Search for the cell housing the specified text and yield its [X, Y] center coordinate. 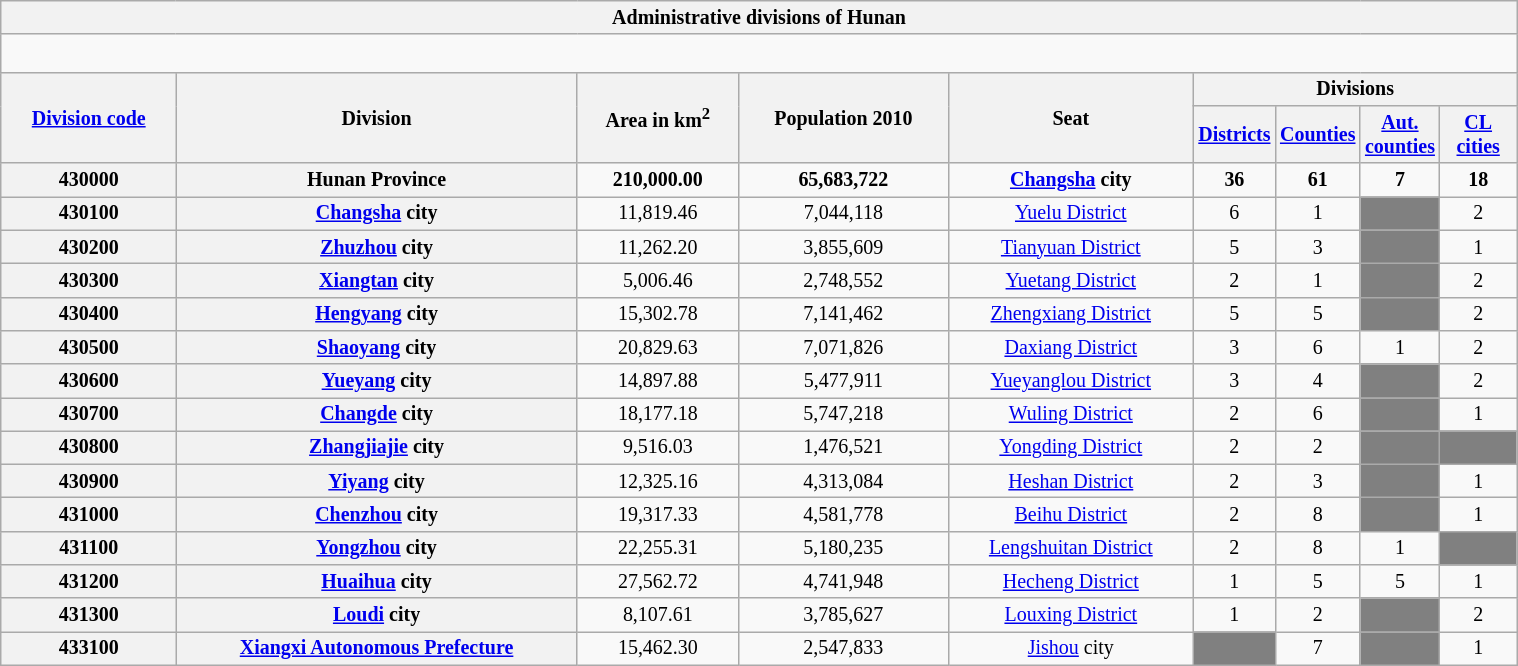
Xiangxi Autonomous Prefecture [376, 648]
Divisions [1356, 90]
4,741,948 [844, 582]
8,107.61 [658, 616]
Hengyang city [376, 314]
430700 [88, 414]
5,477,911 [844, 380]
210,000.00 [658, 180]
Seat [1071, 118]
Area in km2 [658, 118]
430600 [88, 380]
Yongding District [1071, 448]
Lengshuitan District [1071, 548]
430000 [88, 180]
18 [1478, 180]
18,177.18 [658, 414]
Aut. counties [1400, 134]
Tianyuan District [1071, 246]
15,302.78 [658, 314]
Xiangtan city [376, 280]
7,141,462 [844, 314]
Administrative divisions of Hunan [758, 18]
Yongzhou city [376, 548]
Zhengxiang District [1071, 314]
Changde city [376, 414]
Yueyang city [376, 380]
11,819.46 [658, 214]
430100 [88, 214]
431200 [88, 582]
20,829.63 [658, 348]
430200 [88, 246]
Zhangjiajie city [376, 448]
5,006.46 [658, 280]
Yueyanglou District [1071, 380]
431100 [88, 548]
5,747,218 [844, 414]
4 [1318, 380]
14,897.88 [658, 380]
430900 [88, 482]
431300 [88, 616]
Hecheng District [1071, 582]
4,313,084 [844, 482]
Counties [1318, 134]
15,462.30 [658, 648]
Chenzhou city [376, 514]
Yuetang District [1071, 280]
Shaoyang city [376, 348]
Jishou city [1071, 648]
12,325.16 [658, 482]
36 [1235, 180]
7,044,118 [844, 214]
7,071,826 [844, 348]
Yiyang city [376, 482]
65,683,722 [844, 180]
11,262.20 [658, 246]
Zhuzhou city [376, 246]
Louxing District [1071, 616]
430500 [88, 348]
Division [376, 118]
1,476,521 [844, 448]
5,180,235 [844, 548]
Districts [1235, 134]
9,516.03 [658, 448]
433100 [88, 648]
Wuling District [1071, 414]
Hunan Province [376, 180]
3,855,609 [844, 246]
Yuelu District [1071, 214]
19,317.33 [658, 514]
2,547,833 [844, 648]
430800 [88, 448]
27,562.72 [658, 582]
3,785,627 [844, 616]
22,255.31 [658, 548]
Division code [88, 118]
4,581,778 [844, 514]
2,748,552 [844, 280]
430300 [88, 280]
Beihu District [1071, 514]
Daxiang District [1071, 348]
Heshan District [1071, 482]
Huaihua city [376, 582]
Loudi city [376, 616]
430400 [88, 314]
61 [1318, 180]
Population 2010 [844, 118]
431000 [88, 514]
CL cities [1478, 134]
